Return [x, y] of the center of cell containing provided text 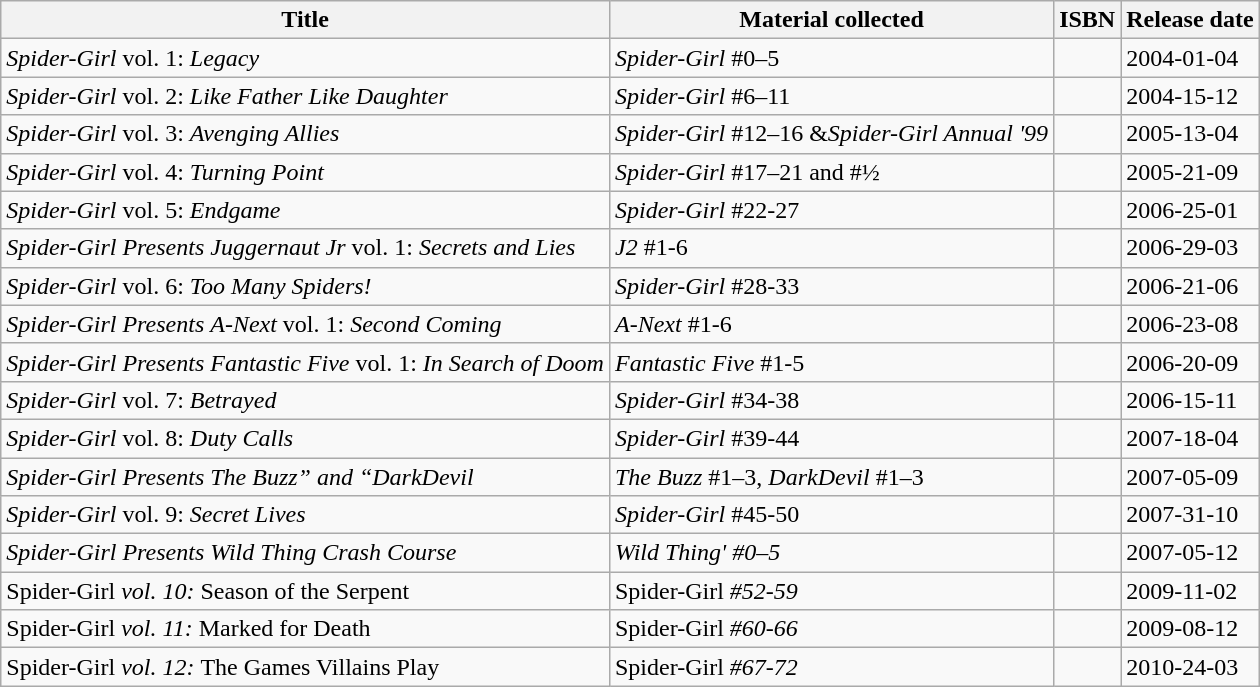
Spider-Girl vol. 6: Too Many Spiders! [306, 286]
Release date [1190, 20]
Spider-Girl #28-33 [831, 286]
2007-05-09 [1190, 477]
Fantastic Five #1-5 [831, 362]
Spider-Girl vol. 9: Secret Lives [306, 515]
Spider-Girl #0–5 [831, 58]
2006-29-03 [1190, 248]
Spider-Girl #52-59 [831, 591]
2007-18-04 [1190, 438]
Spider-Girl #67-72 [831, 667]
Spider-Girl #22-27 [831, 210]
Spider-Girl #17–21 and #½ [831, 172]
Material collected [831, 20]
Spider-Girl Presents Wild Thing Crash Course [306, 553]
Spider-Girl #39-44 [831, 438]
2006-15-11 [1190, 400]
Spider-Girl Presents A-Next vol. 1: Second Coming [306, 324]
Spider-Girl vol. 2: Like Father Like Daughter [306, 96]
Wild Thing' #0–5 [831, 553]
Spider-Girl #45-50 [831, 515]
2007-31-10 [1190, 515]
Spider-Girl vol. 4: Turning Point [306, 172]
Spider-Girl #12–16 &Spider-Girl Annual '99 [831, 134]
Spider-Girl Presents Juggernaut Jr vol. 1: Secrets and Lies [306, 248]
2009-11-02 [1190, 591]
Spider-Girl vol. 11: Marked for Death [306, 629]
2004-15-12 [1190, 96]
Spider-Girl vol. 7: Betrayed [306, 400]
2006-23-08 [1190, 324]
Spider-Girl #34-38 [831, 400]
2006-20-09 [1190, 362]
2004-01-04 [1190, 58]
Spider-Girl vol. 10: Season of the Serpent [306, 591]
J2 #1-6 [831, 248]
Title [306, 20]
Spider-Girl vol. 1: Legacy [306, 58]
2010-24-03 [1190, 667]
2006-25-01 [1190, 210]
Spider-Girl vol. 12: The Games Villains Play [306, 667]
2007-05-12 [1190, 553]
Spider-Girl Presents Fantastic Five vol. 1: In Search of Doom [306, 362]
The Buzz #1–3, DarkDevil #1–3 [831, 477]
2009-08-12 [1190, 629]
2006-21-06 [1190, 286]
Spider-Girl vol. 3: Avenging Allies [306, 134]
A-Next #1-6 [831, 324]
2005-13-04 [1190, 134]
Spider-Girl vol. 5: Endgame [306, 210]
2005-21-09 [1190, 172]
Spider-Girl #60-66 [831, 629]
ISBN [1088, 20]
Spider-Girl vol. 8: Duty Calls [306, 438]
Spider-Girl Presents The Buzz” and “DarkDevil [306, 477]
Spider-Girl #6–11 [831, 96]
